Locate the cell with the specified text and output its (x, y) center coordinate. 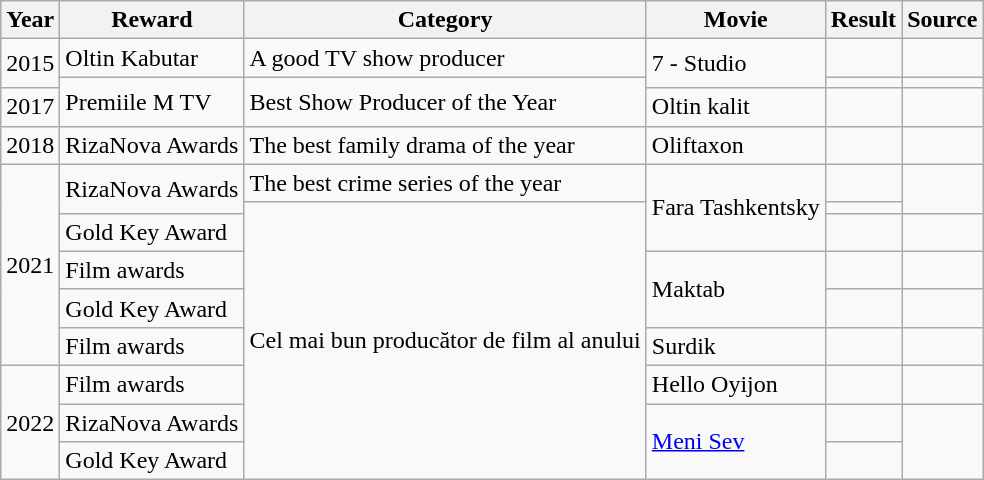
A good TV show producer (445, 58)
Oltin kalit (736, 107)
Year (30, 20)
2022 (30, 422)
2017 (30, 107)
2018 (30, 145)
The best family drama of the year (445, 145)
Movie (736, 20)
Meni Sev (736, 442)
Best Show Producer of the Year (445, 102)
Premiile M TV (152, 102)
Hello Oyijon (736, 384)
Surdik (736, 346)
2015 (30, 64)
7 - Studio (736, 64)
Category (445, 20)
Maktab (736, 289)
Reward (152, 20)
The best crime series of the year (445, 183)
Oliftaxon (736, 145)
Fara Tashkentsky (736, 208)
Source (942, 20)
2021 (30, 264)
Result (863, 20)
Oltin Kabutar (152, 58)
Cel mai bun producător de film al anului (445, 341)
